From the cell containing the given text, extract its center point as [x, y] coordinate. 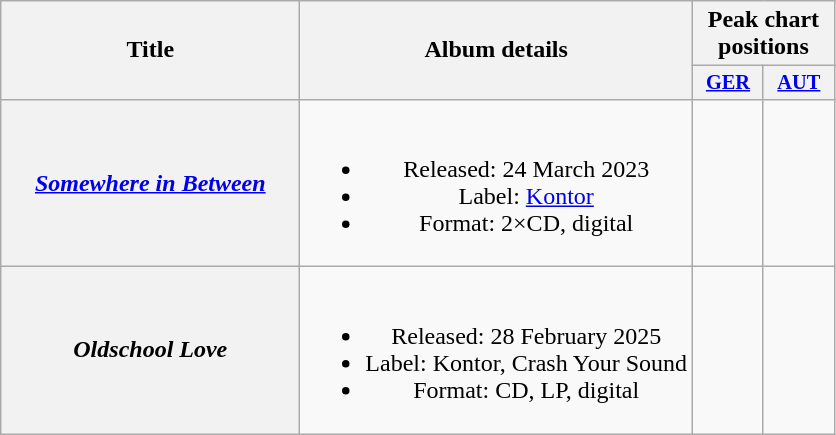
Peak chart positions [764, 34]
Album details [496, 50]
Somewhere in Between [150, 182]
Released: 28 February 2025Label: Kontor, Crash Your SoundFormat: CD, LP, digital [496, 350]
GER [728, 83]
Released: 24 March 2023Label: KontorFormat: 2×CD, digital [496, 182]
Oldschool Love [150, 350]
Title [150, 50]
AUT [798, 83]
